From the cell containing the given text, extract its center point as (X, Y) coordinate. 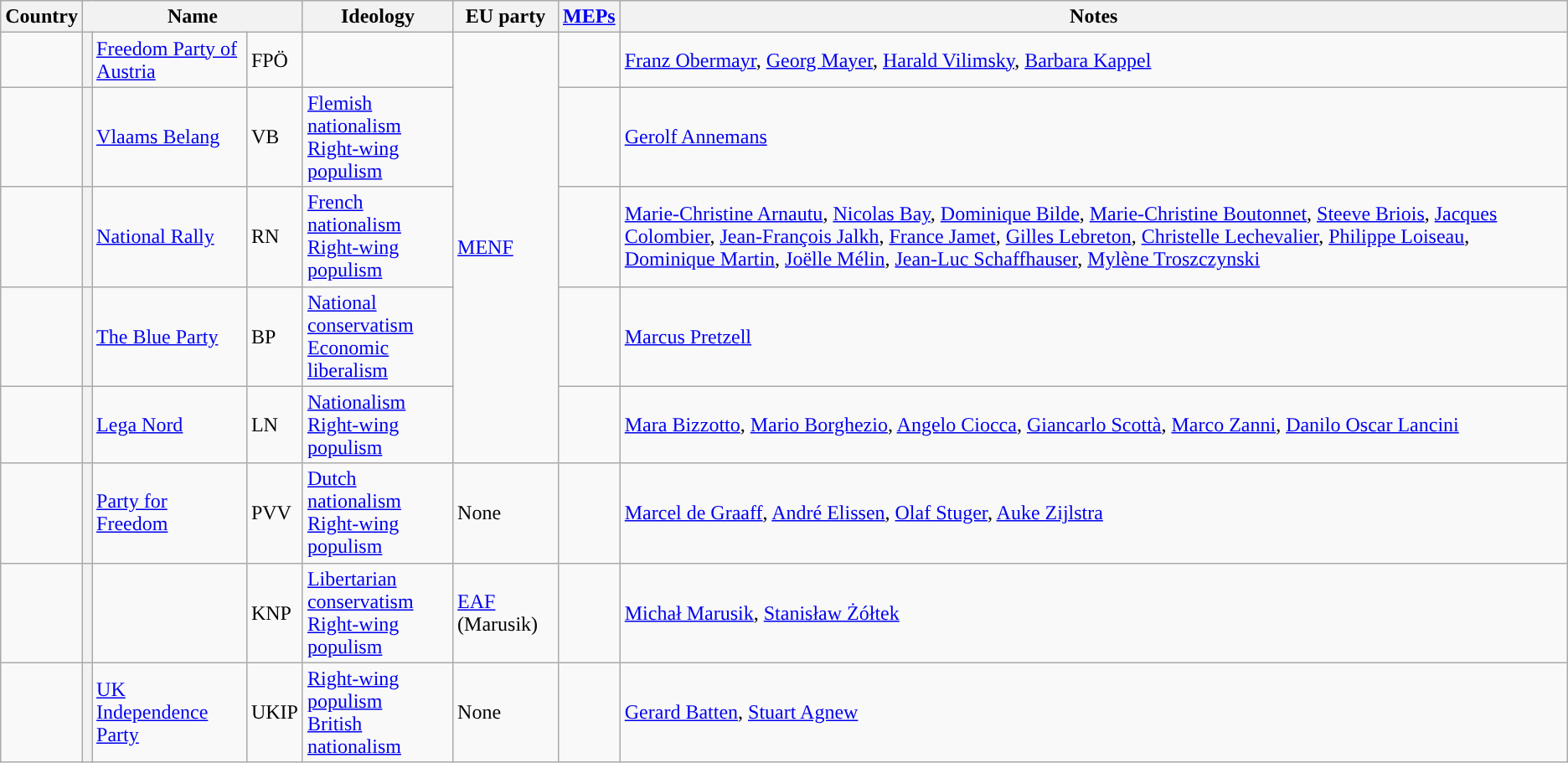
UKIP (275, 712)
Michał Marusik, Stanisław Żółtek (1094, 613)
National Rally (169, 236)
BP (275, 337)
Dutch nationalismRight-wing populism (377, 513)
KNP (275, 613)
UK Independence Party (169, 712)
Marcel de Graaff, André Elissen, Olaf Stuger, Auke Zijlstra (1094, 513)
The Blue Party (169, 337)
Right-wing populismBritish nationalism (377, 712)
Gerard Batten, Stuart Agnew (1094, 712)
French nationalismRight-wing populism (377, 236)
Franz Obermayr, Georg Mayer, Harald Vilimsky, Barbara Kappel (1094, 60)
Flemish nationalismRight-wing populism (377, 137)
MENF (506, 248)
NationalismRight-wing populism (377, 425)
Freedom Party of Austria (169, 60)
EAF (Marusik) (506, 613)
Libertarian conservatismRight-wing populism (377, 613)
Vlaams Belang (169, 137)
Gerolf Annemans (1094, 137)
Party for Freedom (169, 513)
MEPs (589, 17)
EU party (506, 17)
National conservatismEconomic liberalism (377, 337)
VB (275, 137)
Ideology (377, 17)
Notes (1094, 17)
LN (275, 425)
Name (193, 17)
PVV (275, 513)
Country (42, 17)
RN (275, 236)
Lega Nord (169, 425)
Marcus Pretzell (1094, 337)
FPÖ (275, 60)
Mara Bizzotto, Mario Borghezio, Angelo Ciocca, Giancarlo Scottà, Marco Zanni, Danilo Oscar Lancini (1094, 425)
